Capture the cell that displays the provided text and extract its (x, y) central coordinate. 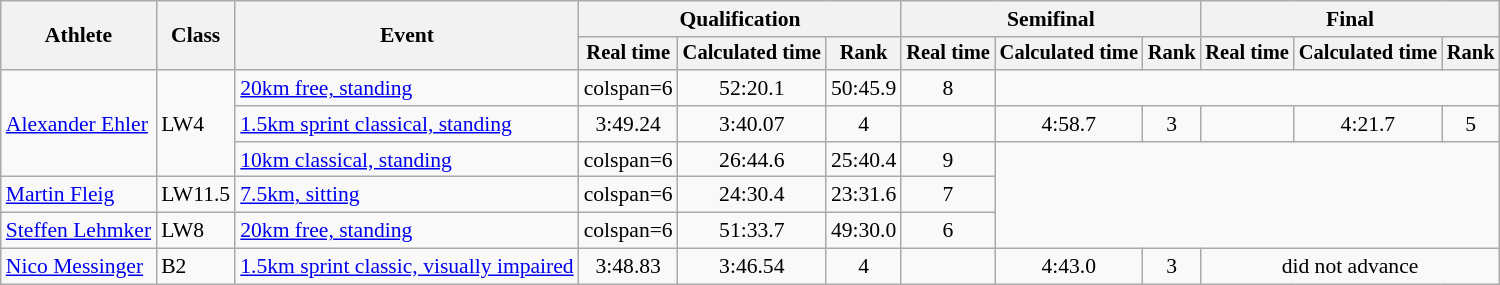
LW8 (196, 231)
Martin Fleig (78, 195)
23:31.6 (864, 195)
50:45.9 (864, 88)
did not advance (1350, 267)
1.5km sprint classic, visually impaired (406, 267)
9 (948, 160)
5 (1471, 124)
Final (1350, 19)
24:30.4 (752, 195)
Athlete (78, 36)
4:58.7 (1069, 124)
3:48.83 (628, 267)
8 (948, 88)
Semifinal (1050, 19)
51:33.7 (752, 231)
1.5km sprint classical, standing (406, 124)
26:44.6 (752, 160)
7.5km, sitting (406, 195)
3:40.07 (752, 124)
LW4 (196, 124)
52:20.1 (752, 88)
Alexander Ehler (78, 124)
LW11.5 (196, 195)
49:30.0 (864, 231)
Steffen Lehmker (78, 231)
4:21.7 (1368, 124)
4:43.0 (1069, 267)
25:40.4 (864, 160)
10km classical, standing (406, 160)
3:46.54 (752, 267)
3:49.24 (628, 124)
Qualification (740, 19)
Class (196, 36)
7 (948, 195)
Event (406, 36)
6 (948, 231)
B2 (196, 267)
Nico Messinger (78, 267)
